Search for the cell housing the specified text and yield its (x, y) center coordinate. 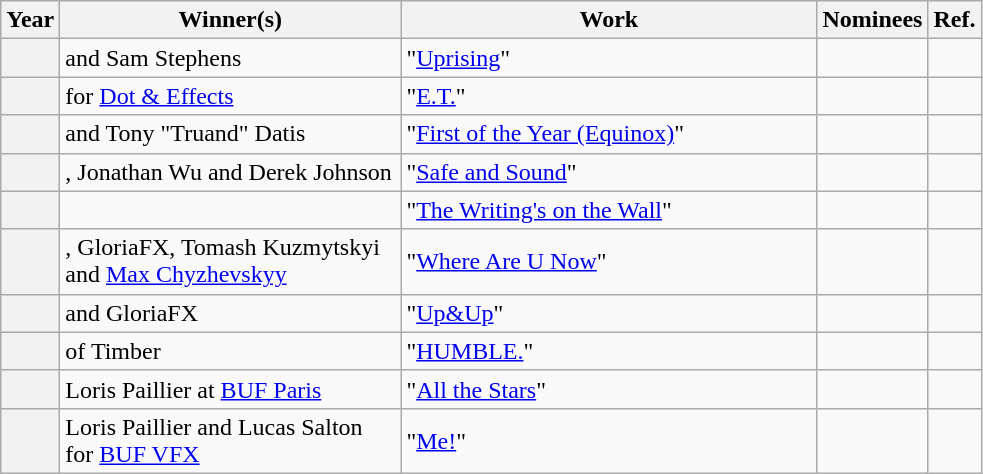
of Timber (230, 351)
Year (30, 20)
"First of the Year (Equinox)" (609, 134)
, GloriaFX, Tomash Kuzmytskyi and Max Chyzhevskyy (230, 262)
Loris Paillier at BUF Paris (230, 389)
"HUMBLE." (609, 351)
and GloriaFX (230, 313)
"All the Stars" (609, 389)
Work (609, 20)
"The Writing's on the Wall" (609, 210)
, Jonathan Wu and Derek Johnson (230, 172)
and Sam Stephens (230, 58)
"E.T." (609, 96)
"Me!" (609, 440)
and Tony "Truand" Datis (230, 134)
"Safe and Sound" (609, 172)
"Up&Up" (609, 313)
"Where Are U Now" (609, 262)
for Dot & Effects (230, 96)
Winner(s) (230, 20)
"Uprising" (609, 58)
Loris Paillier and Lucas Salton for BUF VFX (230, 440)
Ref. (954, 20)
Nominees (872, 20)
